Capture the cell that displays the provided text and extract its (X, Y) central coordinate. 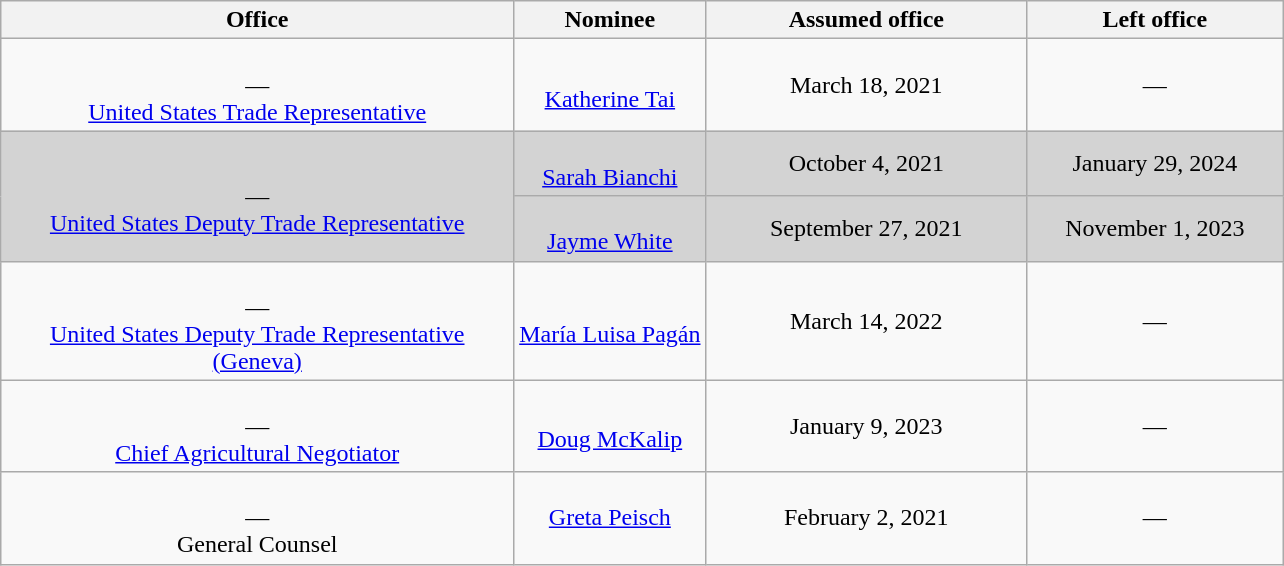
Jayme White (610, 228)
Nominee (610, 20)
January 29, 2024 (1155, 164)
Greta Peisch (610, 518)
María Luisa Pagán (610, 320)
Katherine Tai (610, 85)
October 4, 2021 (866, 164)
Office (258, 20)
Doug McKalip (610, 426)
—United States Trade Representative (258, 85)
November 1, 2023 (1155, 228)
Assumed office (866, 20)
March 18, 2021 (866, 85)
February 2, 2021 (866, 518)
—General Counsel (258, 518)
January 9, 2023 (866, 426)
—United States Deputy Trade Representative(Geneva) (258, 320)
Left office (1155, 20)
—United States Deputy Trade Representative (258, 196)
Sarah Bianchi (610, 164)
—Chief Agricultural Negotiator (258, 426)
September 27, 2021 (866, 228)
March 14, 2022 (866, 320)
